Pinpoint the cell where the given text exists, returning its (x, y) midpoint coordinate. 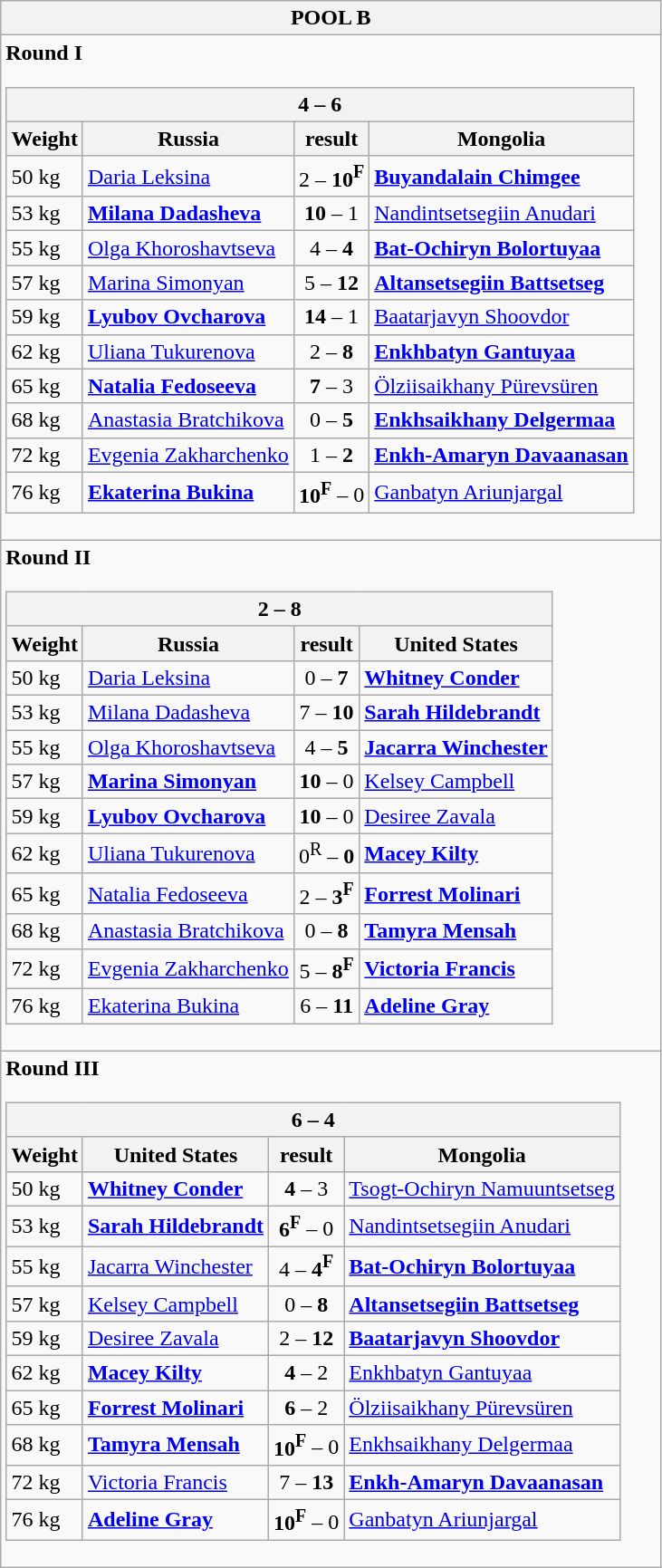
4 – 3 (306, 1188)
5 – 8F (326, 969)
Tsogt-Ochiryn Namuuntsetseg (482, 1188)
4 – 5 (326, 747)
7 – 13 (306, 1482)
2 – 3F (326, 893)
6 – 4 (313, 1120)
6F – 0 (306, 1227)
1 – 2 (331, 455)
6 – 11 (326, 1006)
4 – 6 (320, 104)
5 – 12 (331, 283)
2 – 10F (331, 176)
Buyandalain Chimgee (502, 176)
6 – 2 (306, 1408)
2 – 12 (306, 1339)
7 – 10 (326, 713)
4 – 4 (331, 248)
0 – 5 (331, 420)
0R – 0 (326, 853)
4 – 4F (306, 1266)
10 – 1 (331, 214)
0 – 7 (326, 678)
7 – 3 (331, 386)
14 – 1 (331, 317)
4 – 2 (306, 1373)
POOL B (331, 18)
